Detect which cell encompasses the target text, then output its [x, y] center coordinate. 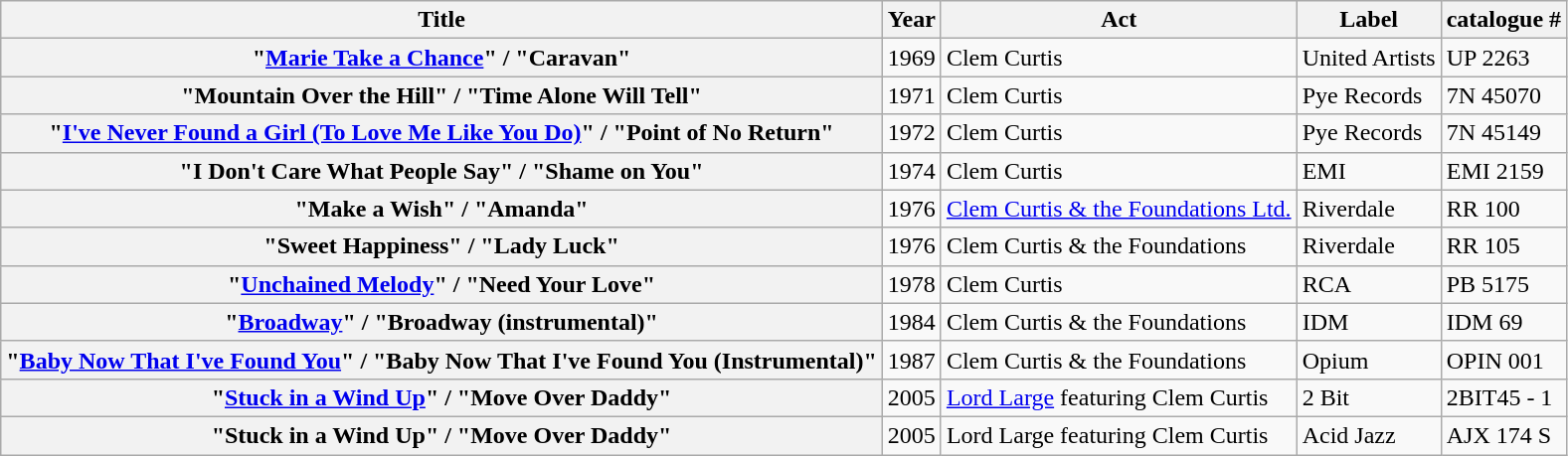
Title [441, 20]
1969 [911, 58]
1987 [911, 360]
"Unchained Melody" / "Need Your Love" [441, 284]
1971 [911, 95]
1978 [911, 284]
Clem Curtis & the Foundations Ltd. [1119, 209]
2 Bit [1368, 397]
"Sweet Happiness" / "Lady Luck" [441, 246]
United Artists [1368, 58]
IDM 69 [1503, 322]
2BIT45 - 1 [1503, 397]
7N 45149 [1503, 133]
UP 2263 [1503, 58]
1984 [911, 322]
RR 105 [1503, 246]
Year [911, 20]
"Baby Now That I've Found You" / "Baby Now That I've Found You (Instrumental)" [441, 360]
Acid Jazz [1368, 435]
Opium [1368, 360]
"Mountain Over the Hill" / "Time Alone Will Tell" [441, 95]
"I've Never Found a Girl (To Love Me Like You Do)" / "Point of No Return" [441, 133]
7N 45070 [1503, 95]
"Marie Take a Chance" / "Caravan" [441, 58]
1972 [911, 133]
AJX 174 S [1503, 435]
"Broadway" / "Broadway (instrumental)" [441, 322]
Act [1119, 20]
PB 5175 [1503, 284]
1974 [911, 171]
Label [1368, 20]
RR 100 [1503, 209]
IDM [1368, 322]
EMI 2159 [1503, 171]
EMI [1368, 171]
catalogue # [1503, 20]
"I Don't Care What People Say" / "Shame on You" [441, 171]
RCA [1368, 284]
OPIN 001 [1503, 360]
"Make a Wish" / "Amanda" [441, 209]
